From the cell containing the given text, extract its center point as [X, Y] coordinate. 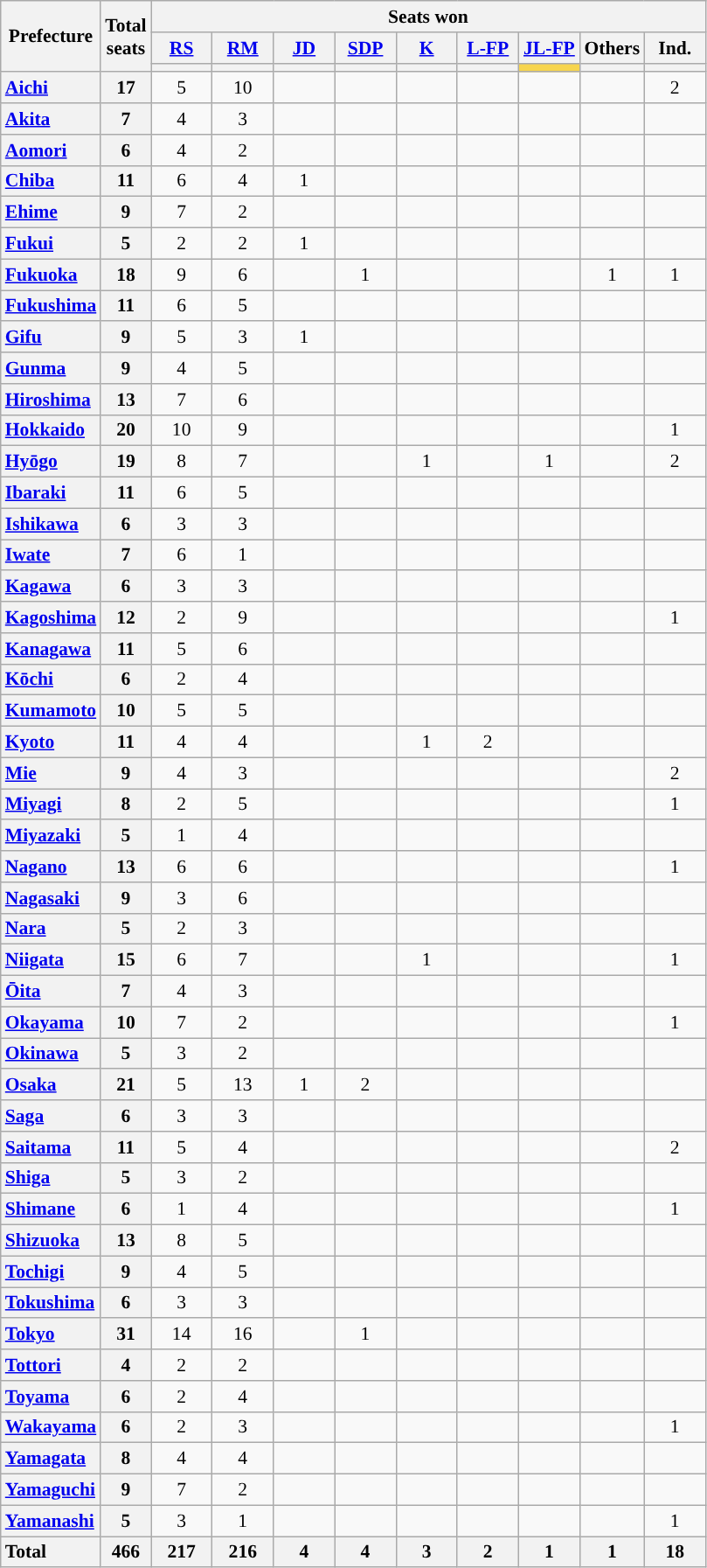
Prefecture [51, 37]
16 [243, 1335]
Tokushima [51, 1303]
Miyazaki [51, 836]
Total [51, 1552]
Gunma [51, 368]
Aichi [51, 88]
Chiba [51, 181]
Nagano [51, 867]
Yamanashi [51, 1521]
31 [126, 1335]
Kumamoto [51, 711]
Nara [51, 929]
Nagasaki [51, 898]
Saitama [51, 1147]
Kagawa [51, 587]
Shiga [51, 1178]
Fukuoka [51, 275]
Shimane [51, 1209]
17 [126, 88]
12 [126, 617]
Kagoshima [51, 617]
Iwate [51, 555]
L-FP [488, 48]
Gifu [51, 338]
Toyama [51, 1397]
Hiroshima [51, 400]
Wakayama [51, 1427]
Seats won [428, 17]
Fukushima [51, 306]
Ōita [51, 992]
RM [243, 48]
Aomori [51, 150]
Saga [51, 1116]
Kōchi [51, 679]
Ind. [675, 48]
15 [126, 960]
Okayama [51, 1022]
217 [182, 1552]
K [426, 48]
Tottori [51, 1365]
Ibaraki [51, 493]
Miyagi [51, 805]
SDP [365, 48]
Mie [51, 773]
Niigata [51, 960]
Tokyo [51, 1335]
Osaka [51, 1085]
Akita [51, 119]
Shizuoka [51, 1241]
Ishikawa [51, 524]
JD [304, 48]
Hokkaido [51, 430]
Totalseats [126, 37]
Ehime [51, 213]
JL-FP [549, 48]
Hyōgo [51, 462]
21 [126, 1085]
Fukui [51, 244]
Yamaguchi [51, 1490]
Yamagata [51, 1459]
466 [126, 1552]
Others [612, 48]
Tochigi [51, 1272]
216 [243, 1552]
Okinawa [51, 1054]
Kanagawa [51, 649]
RS [182, 48]
20 [126, 430]
Kyoto [51, 742]
19 [126, 462]
14 [182, 1335]
